Return the [X, Y] coordinate for the center point of the cell that contains the specified text.  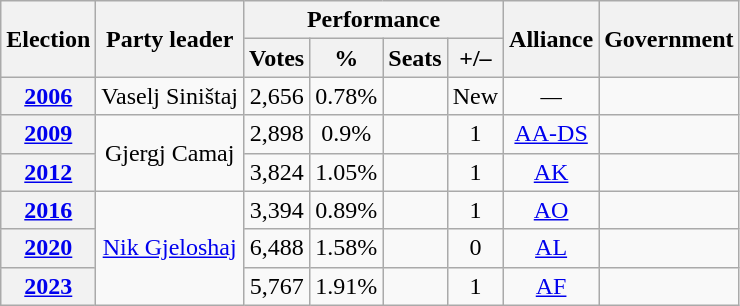
0.89% [346, 210]
2006 [48, 96]
3,394 [277, 210]
2,656 [277, 96]
AK [552, 172]
5,767 [277, 286]
0.78% [346, 96]
AL [552, 248]
Vaselj Siništaj [170, 96]
— [552, 96]
Performance [374, 20]
AA-DS [552, 134]
New [475, 96]
2012 [48, 172]
0 [475, 248]
Government [669, 39]
Election [48, 39]
Nik Gjeloshaj [170, 248]
Seats [415, 58]
3,824 [277, 172]
Votes [277, 58]
AF [552, 286]
% [346, 58]
0.9% [346, 134]
AO [552, 210]
Alliance [552, 39]
6,488 [277, 248]
Gjergj Camaj [170, 153]
2023 [48, 286]
2,898 [277, 134]
1.91% [346, 286]
1.05% [346, 172]
1.58% [346, 248]
2009 [48, 134]
2020 [48, 248]
2016 [48, 210]
Party leader [170, 39]
+/– [475, 58]
